Scan for the cell matching the given text and deliver its (X, Y) coordinate at center. 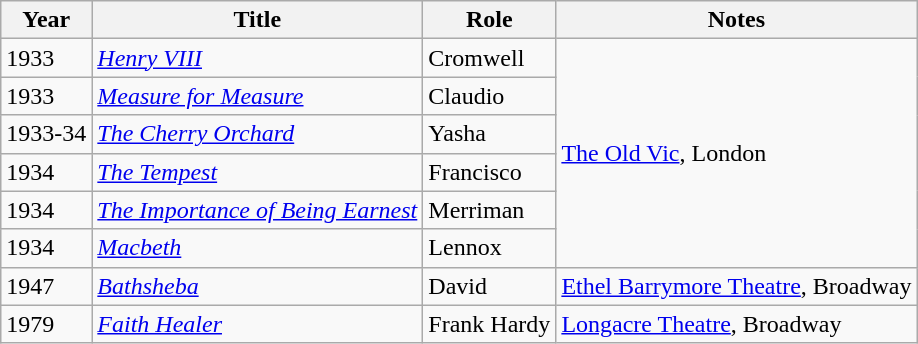
1979 (46, 324)
Claudio (490, 96)
Frank Hardy (490, 324)
Ethel Barrymore Theatre, Broadway (736, 286)
The Tempest (258, 172)
Macbeth (258, 248)
Lennox (490, 248)
Cromwell (490, 58)
Year (46, 20)
Bathsheba (258, 286)
Merriman (490, 210)
Measure for Measure (258, 96)
The Old Vic, London (736, 153)
Francisco (490, 172)
Notes (736, 20)
Role (490, 20)
Yasha (490, 134)
1947 (46, 286)
Henry VIII (258, 58)
David (490, 286)
Faith Healer (258, 324)
1933-34 (46, 134)
The Cherry Orchard (258, 134)
The Importance of Being Earnest (258, 210)
Longacre Theatre, Broadway (736, 324)
Title (258, 20)
